Extract the [X, Y] coordinate from the center of the cell holding the provided text.  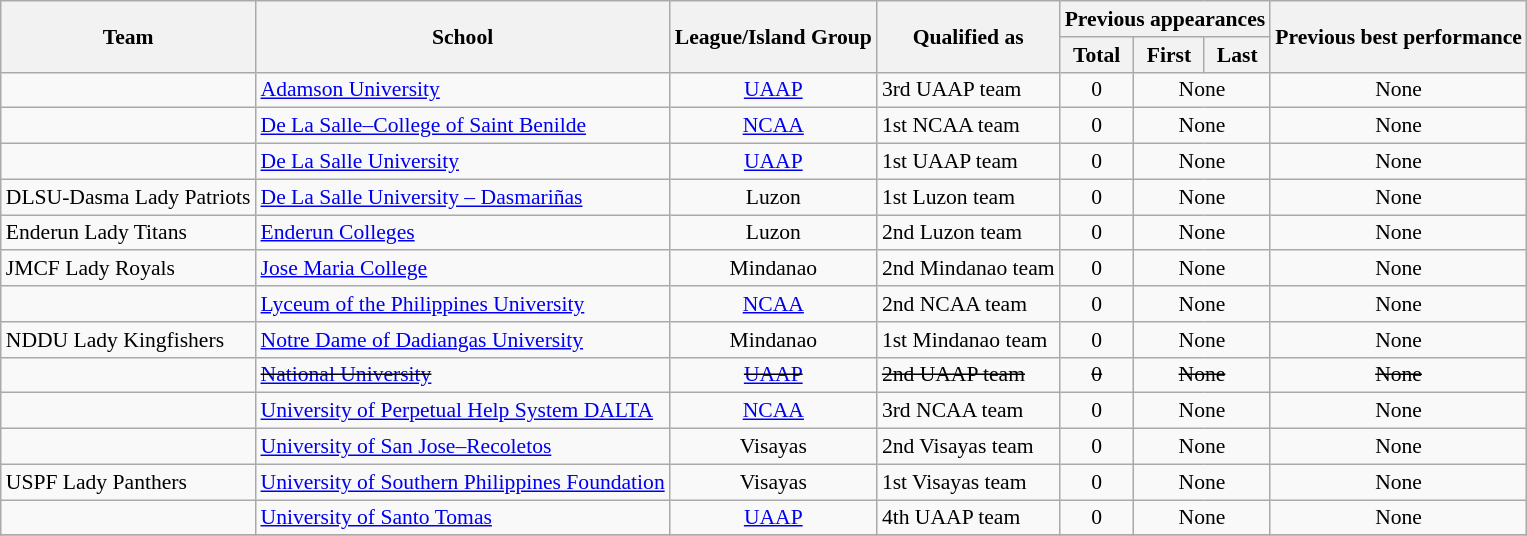
NDDU Lady Kingfishers [128, 340]
Team [128, 36]
DLSU-Dasma Lady Patriots [128, 197]
3rd UAAP team [968, 90]
1st NCAA team [968, 126]
2nd Luzon team [968, 233]
1st UAAP team [968, 162]
Last [1237, 55]
Previous best performance [1398, 36]
JMCF Lady Royals [128, 269]
De La Salle–College of Saint Benilde [462, 126]
League/Island Group [774, 36]
Notre Dame of Dadiangas University [462, 340]
Total [1097, 55]
3rd NCAA team [968, 411]
School [462, 36]
2nd Visayas team [968, 447]
USPF Lady Panthers [128, 482]
Previous appearances [1166, 19]
2nd NCAA team [968, 304]
National University [462, 375]
4th UAAP team [968, 518]
University of Southern Philippines Foundation [462, 482]
2nd Mindanao team [968, 269]
2nd UAAP team [968, 375]
1st Luzon team [968, 197]
University of San Jose–Recoletos [462, 447]
Jose Maria College [462, 269]
1st Visayas team [968, 482]
University of Santo Tomas [462, 518]
First [1169, 55]
Qualified as [968, 36]
Enderun Colleges [462, 233]
Adamson University [462, 90]
Lyceum of the Philippines University [462, 304]
Enderun Lady Titans [128, 233]
1st Mindanao team [968, 340]
De La Salle University [462, 162]
University of Perpetual Help System DALTA [462, 411]
De La Salle University – Dasmariñas [462, 197]
